Scan for the cell matching the given text and deliver its [x, y] coordinate at center. 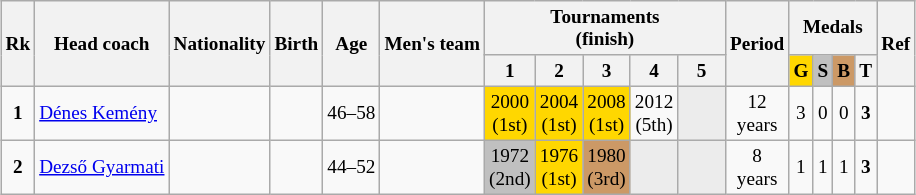
2012(5th) [654, 113]
Dezső Gyarmati [102, 167]
5 [702, 71]
8years [757, 167]
4 [654, 71]
1976(1st) [559, 167]
S [823, 71]
1980(3rd) [607, 167]
2000(1st) [510, 113]
T [866, 71]
Head coach [102, 44]
2004(1st) [559, 113]
1972(2nd) [510, 167]
G [801, 71]
Dénes Kemény [102, 113]
Period [757, 44]
Ref [896, 44]
Tournaments(finish) [606, 28]
Rk [18, 44]
12years [757, 113]
Men's team [432, 44]
Nationality [220, 44]
Age [352, 44]
Birth [296, 44]
2008(1st) [607, 113]
44–52 [352, 167]
B [844, 71]
46–58 [352, 113]
Medals [833, 28]
